Capture the cell that displays the provided text and extract its [X, Y] central coordinate. 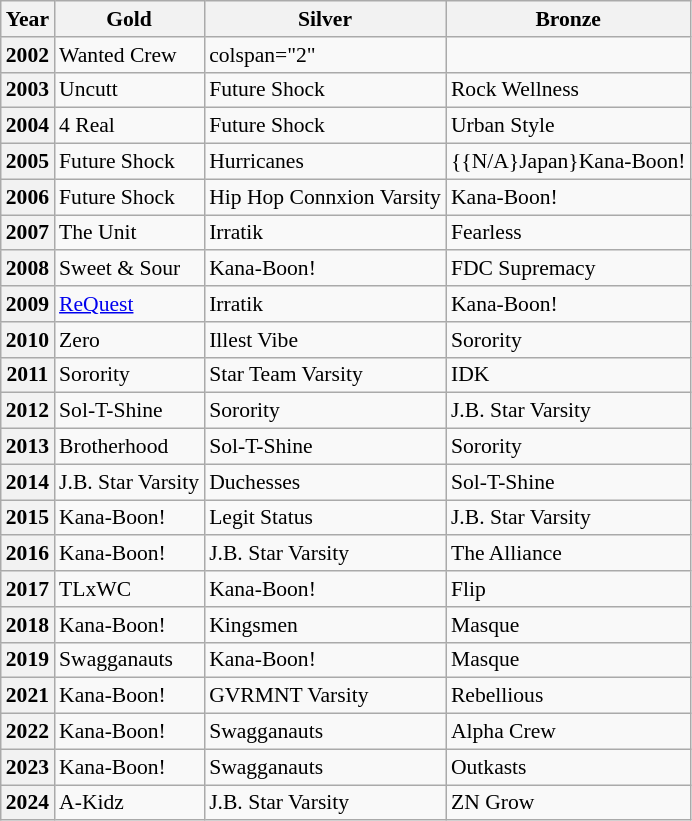
ZN Grow [568, 803]
Sweet & Sour [129, 269]
ReQuest [129, 304]
4 Real [129, 126]
2011 [28, 375]
The Alliance [568, 554]
2002 [28, 55]
Illest Vibe [325, 340]
Silver [325, 19]
2013 [28, 447]
Flip [568, 589]
GVRMNT Varsity [325, 696]
2007 [28, 233]
2023 [28, 767]
Fearless [568, 233]
Kingsmen [325, 625]
Urban Style [568, 126]
2017 [28, 589]
Rebellious [568, 696]
The Unit [129, 233]
Outkasts [568, 767]
2009 [28, 304]
FDC Supremacy [568, 269]
Wanted Crew [129, 55]
2005 [28, 162]
2018 [28, 625]
2024 [28, 803]
2004 [28, 126]
Zero [129, 340]
2014 [28, 482]
Hip Hop Connxion Varsity [325, 197]
2019 [28, 660]
Bronze [568, 19]
Year [28, 19]
colspan="2" [325, 55]
2021 [28, 696]
2003 [28, 90]
Hurricanes [325, 162]
2012 [28, 411]
Alpha Crew [568, 732]
Gold [129, 19]
2015 [28, 518]
Legit Status [325, 518]
2008 [28, 269]
2006 [28, 197]
Duchesses [325, 482]
IDK [568, 375]
Rock Wellness [568, 90]
2022 [28, 732]
A-Kidz [129, 803]
TLxWC [129, 589]
2010 [28, 340]
Uncutt [129, 90]
Star Team Varsity [325, 375]
{{N/A}Japan}Kana-Boon! [568, 162]
2016 [28, 554]
Brotherhood [129, 447]
